Capture the cell that displays the provided text and extract its (X, Y) central coordinate. 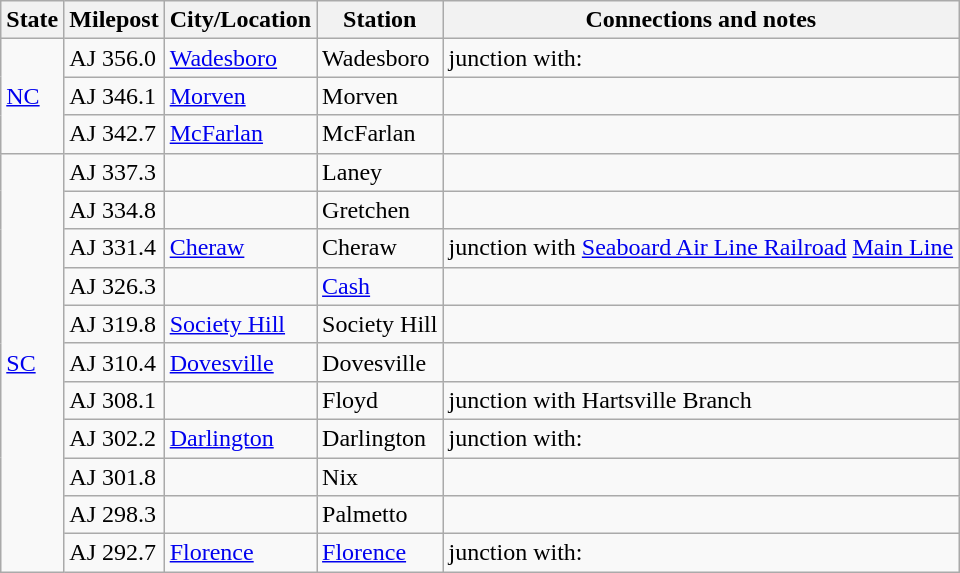
AJ 298.3 (114, 515)
Nix (380, 477)
Connections and notes (701, 20)
Station (380, 20)
AJ 308.1 (114, 400)
Palmetto (380, 515)
AJ 356.0 (114, 58)
Laney (380, 172)
junction with Seaboard Air Line Railroad Main Line (701, 248)
SC (32, 362)
AJ 342.7 (114, 134)
State (32, 20)
AJ 331.4 (114, 248)
AJ 301.8 (114, 477)
City/Location (240, 20)
Milepost (114, 20)
AJ 310.4 (114, 362)
AJ 326.3 (114, 286)
AJ 346.1 (114, 96)
Cash (380, 286)
Floyd (380, 400)
Gretchen (380, 210)
AJ 337.3 (114, 172)
AJ 334.8 (114, 210)
AJ 302.2 (114, 438)
AJ 292.7 (114, 553)
junction with Hartsville Branch (701, 400)
NC (32, 96)
AJ 319.8 (114, 324)
